Scan for the cell matching the given text and deliver its (X, Y) coordinate at center. 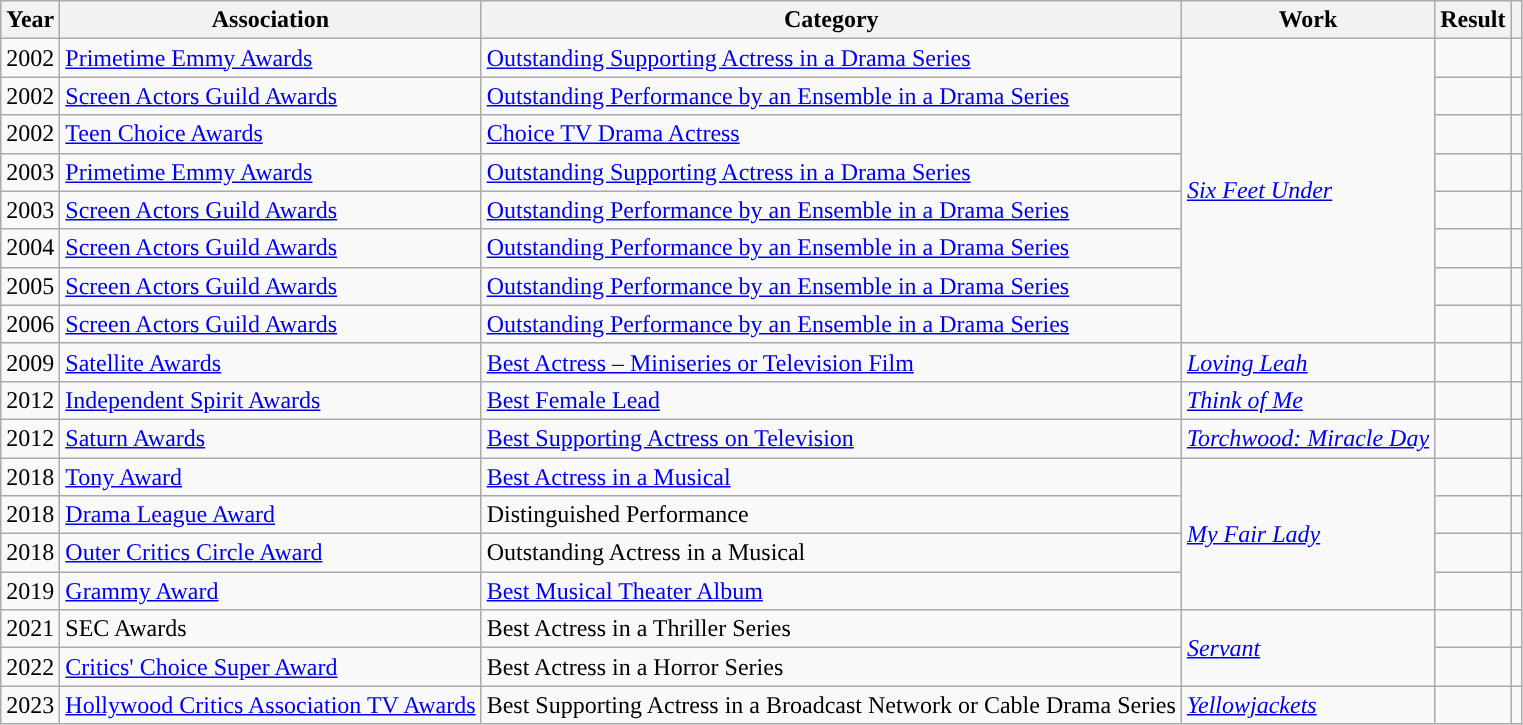
Grammy Award (270, 591)
2022 (30, 667)
Best Supporting Actress in a Broadcast Network or Cable Drama Series (831, 705)
Best Musical Theater Album (831, 591)
Outer Critics Circle Award (270, 553)
Saturn Awards (270, 438)
Hollywood Critics Association TV Awards (270, 705)
2004 (30, 248)
2019 (30, 591)
2009 (30, 362)
Association (270, 20)
Best Actress in a Thriller Series (831, 629)
2005 (30, 286)
Loving Leah (1308, 362)
Teen Choice Awards (270, 134)
2023 (30, 705)
Tony Award (270, 477)
Category (831, 20)
Torchwood: Miracle Day (1308, 438)
2021 (30, 629)
Independent Spirit Awards (270, 400)
Distinguished Performance (831, 515)
Outstanding Actress in a Musical (831, 553)
Drama League Award (270, 515)
Best Actress in a Musical (831, 477)
2006 (30, 324)
Choice TV Drama Actress (831, 134)
Yellowjackets (1308, 705)
Servant (1308, 648)
Critics' Choice Super Award (270, 667)
Work (1308, 20)
Best Actress – Miniseries or Television Film (831, 362)
Best Supporting Actress on Television (831, 438)
Result (1473, 20)
Six Feet Under (1308, 191)
My Fair Lady (1308, 534)
Best Female Lead (831, 400)
Satellite Awards (270, 362)
Best Actress in a Horror Series (831, 667)
SEC Awards (270, 629)
Think of Me (1308, 400)
Year (30, 20)
